Extract the [x, y] coordinate from the center of the cell holding the provided text.  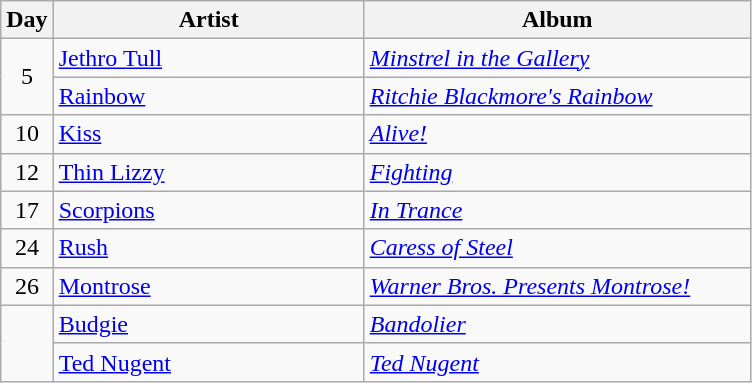
Day [27, 20]
10 [27, 134]
Alive! [557, 134]
Minstrel in the Gallery [557, 58]
Album [557, 20]
Budgie [208, 324]
Thin Lizzy [208, 172]
Jethro Tull [208, 58]
Montrose [208, 286]
Rainbow [208, 96]
Rush [208, 248]
Fighting [557, 172]
Bandolier [557, 324]
12 [27, 172]
Scorpions [208, 210]
Ritchie Blackmore's Rainbow [557, 96]
17 [27, 210]
In Trance [557, 210]
Kiss [208, 134]
5 [27, 77]
Caress of Steel [557, 248]
26 [27, 286]
Artist [208, 20]
Warner Bros. Presents Montrose! [557, 286]
24 [27, 248]
